For the text-containing cell, return its midpoint in (x, y) coordinate format. 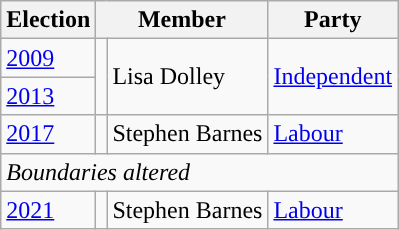
2017 (48, 134)
Member (182, 20)
Party (333, 20)
Independent (333, 77)
2021 (48, 210)
2013 (48, 96)
Boundaries altered (200, 172)
2009 (48, 58)
Election (48, 20)
Lisa Dolley (188, 77)
